Detect which cell encompasses the target text, then output its [X, Y] center coordinate. 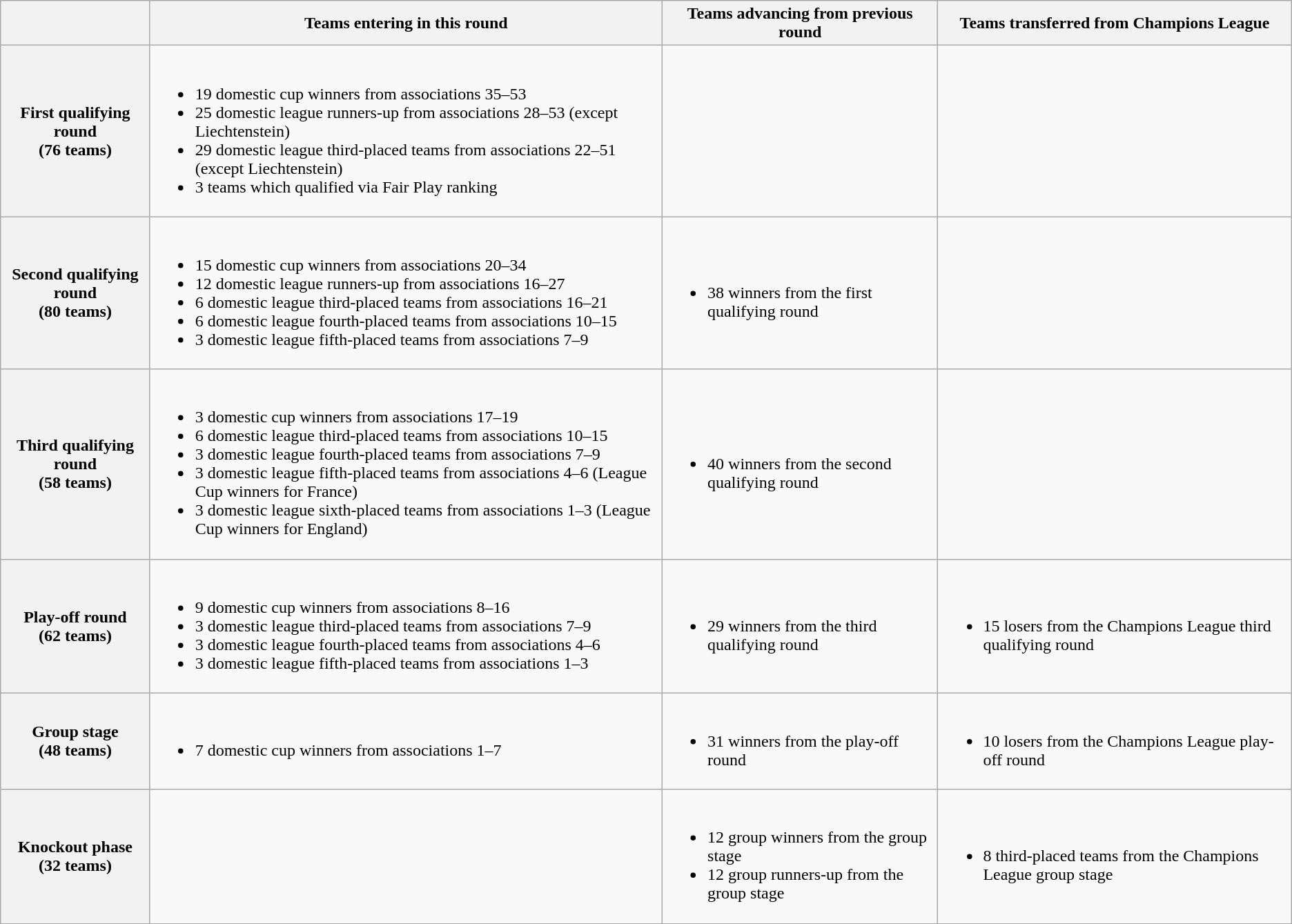
Group stage(48 teams) [75, 741]
31 winners from the play-off round [801, 741]
12 group winners from the group stage12 group runners-up from the group stage [801, 856]
Knockout phase(32 teams) [75, 856]
Second qualifying round(80 teams) [75, 293]
Teams advancing from previous round [801, 23]
Teams entering in this round [406, 23]
7 domestic cup winners from associations 1–7 [406, 741]
Play-off round(62 teams) [75, 626]
38 winners from the first qualifying round [801, 293]
15 losers from the Champions League third qualifying round [1115, 626]
29 winners from the third qualifying round [801, 626]
First qualifying round(76 teams) [75, 131]
40 winners from the second qualifying round [801, 464]
8 third-placed teams from the Champions League group stage [1115, 856]
10 losers from the Champions League play-off round [1115, 741]
Teams transferred from Champions League [1115, 23]
Third qualifying round(58 teams) [75, 464]
